Pinpoint the cell where the given text exists, returning its [X, Y] midpoint coordinate. 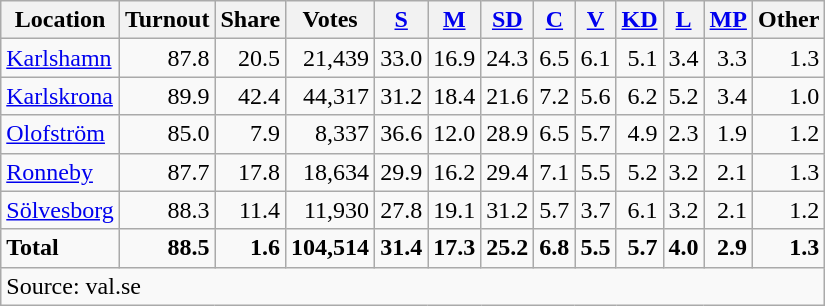
4.9 [640, 134]
25.2 [508, 248]
11.4 [250, 210]
Votes [330, 20]
Sölvesborg [60, 210]
21.6 [508, 96]
KD [640, 20]
44,317 [330, 96]
Ronneby [60, 172]
Karlskrona [60, 96]
36.6 [402, 134]
88.5 [167, 248]
29.9 [402, 172]
3.3 [728, 58]
29.4 [508, 172]
104,514 [330, 248]
2.9 [728, 248]
6.8 [554, 248]
L [684, 20]
Other [788, 20]
20.5 [250, 58]
87.8 [167, 58]
MP [728, 20]
1.0 [788, 96]
12.0 [454, 134]
C [554, 20]
S [402, 20]
18.4 [454, 96]
88.3 [167, 210]
Source: val.se [413, 286]
7.2 [554, 96]
89.9 [167, 96]
6.2 [640, 96]
4.0 [684, 248]
31.4 [402, 248]
24.3 [508, 58]
17.3 [454, 248]
33.0 [402, 58]
1.6 [250, 248]
3.7 [596, 210]
28.9 [508, 134]
5.1 [640, 58]
1.9 [728, 134]
Share [250, 20]
2.3 [684, 134]
Turnout [167, 20]
V [596, 20]
M [454, 20]
18,634 [330, 172]
85.0 [167, 134]
Karlshamn [60, 58]
87.7 [167, 172]
42.4 [250, 96]
Total [60, 248]
19.1 [454, 210]
11,930 [330, 210]
SD [508, 20]
21,439 [330, 58]
Olofström [60, 134]
27.8 [402, 210]
8,337 [330, 134]
7.9 [250, 134]
5.6 [596, 96]
16.2 [454, 172]
16.9 [454, 58]
7.1 [554, 172]
Location [60, 20]
17.8 [250, 172]
